Detect which cell encompasses the target text, then output its [x, y] center coordinate. 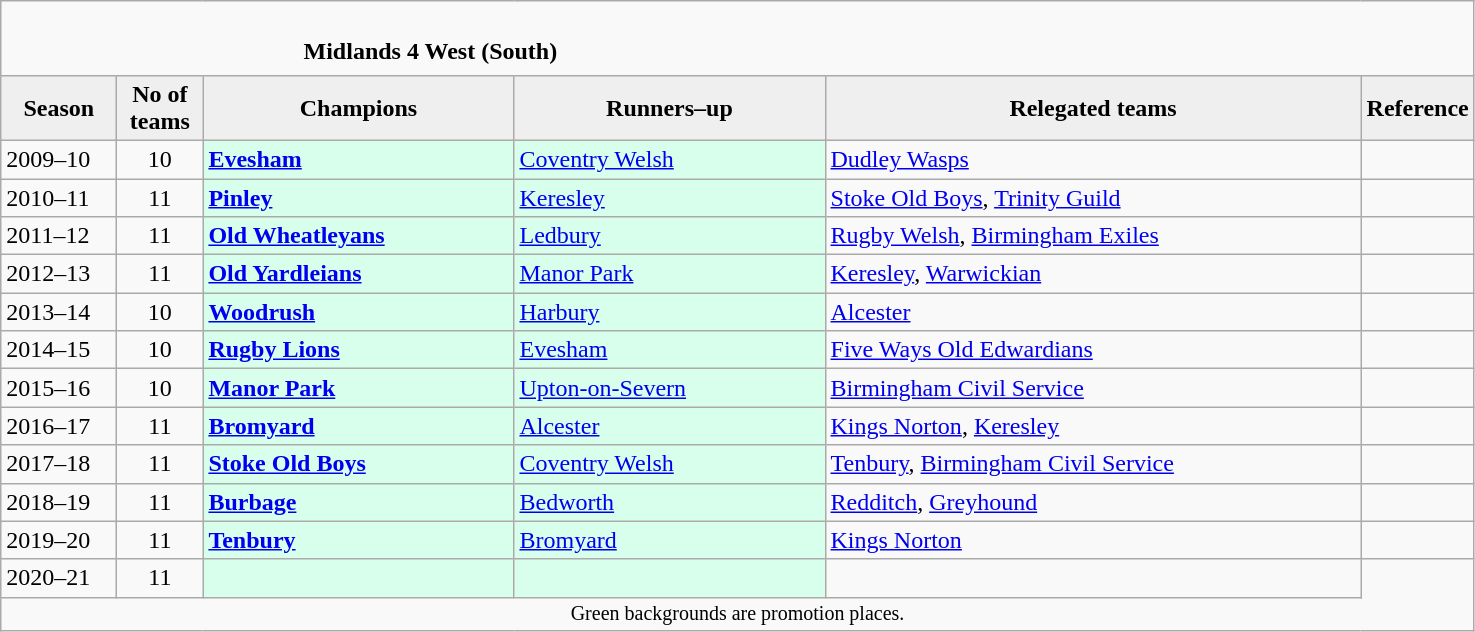
Stoke Old Boys [358, 464]
2017–18 [59, 464]
Upton-on-Severn [670, 388]
2018–19 [59, 502]
Dudley Wasps [1093, 159]
Five Ways Old Edwardians [1093, 350]
Stoke Old Boys, Trinity Guild [1093, 197]
Kings Norton, Keresley [1093, 426]
2016–17 [59, 426]
Birmingham Civil Service [1093, 388]
Harbury [670, 312]
2012–13 [59, 274]
2013–14 [59, 312]
Ledbury [670, 236]
Tenbury, Birmingham Civil Service [1093, 464]
Bedworth [670, 502]
Pinley [358, 197]
No of teams [160, 108]
2020–21 [59, 578]
2010–11 [59, 197]
Keresley [670, 197]
2009–10 [59, 159]
Woodrush [358, 312]
Green backgrounds are promotion places. [738, 614]
Rugby Lions [358, 350]
2015–16 [59, 388]
2011–12 [59, 236]
2019–20 [59, 540]
Rugby Welsh, Birmingham Exiles [1093, 236]
Season [59, 108]
Kings Norton [1093, 540]
Champions [358, 108]
Burbage [358, 502]
Old Wheatleyans [358, 236]
Old Yardleians [358, 274]
Tenbury [358, 540]
2014–15 [59, 350]
Relegated teams [1093, 108]
Runners–up [670, 108]
Keresley, Warwickian [1093, 274]
Redditch, Greyhound [1093, 502]
Reference [1418, 108]
